For the text-containing cell, return its midpoint in [x, y] coordinate format. 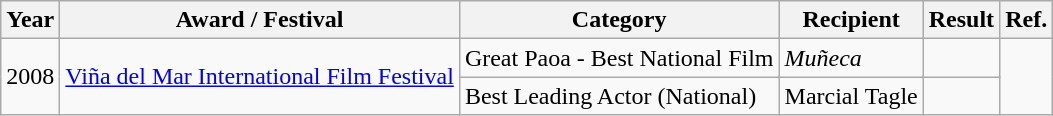
Result [961, 20]
Recipient [851, 20]
Marcial Tagle [851, 96]
Best Leading Actor (National) [619, 96]
Year [30, 20]
Great Paoa - Best National Film [619, 58]
Viña del Mar International Film Festival [260, 77]
Ref. [1026, 20]
Category [619, 20]
2008 [30, 77]
Award / Festival [260, 20]
Muñeca [851, 58]
